Identify which cell holds the provided text, then report its (X, Y) central coordinate. 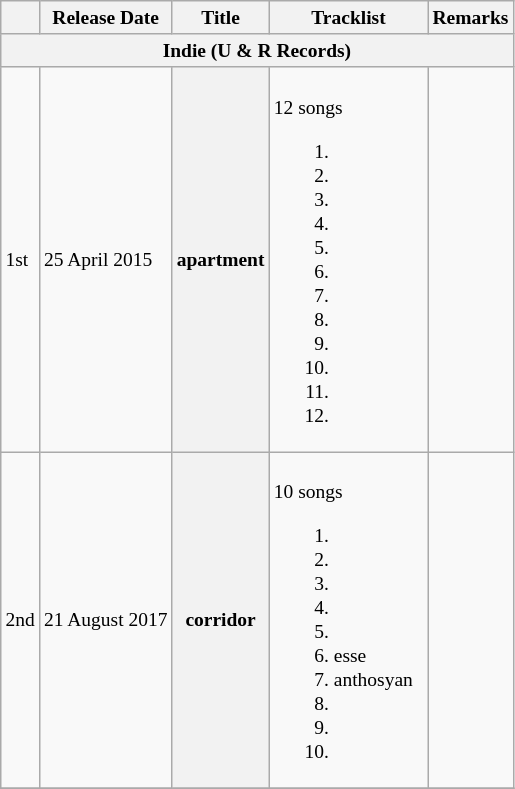
25 April 2015 (106, 259)
Tracklist (348, 18)
1st (20, 259)
apartment (220, 259)
12 songs (348, 259)
Indie (U & R Records) (257, 50)
corridor (220, 620)
10 songsesseanthosyan (348, 620)
2nd (20, 620)
21 August 2017 (106, 620)
Title (220, 18)
Remarks (470, 18)
Release Date (106, 18)
